Output the (X, Y) coordinate of the center of the cell containing the given text.  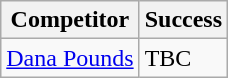
Dana Pounds (70, 58)
Success (183, 20)
TBC (183, 58)
Competitor (70, 20)
